Scan for the cell matching the given text and deliver its [x, y] coordinate at center. 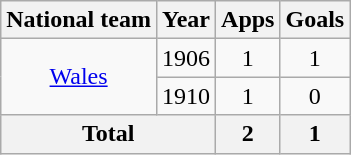
Wales [79, 77]
Year [186, 20]
1906 [186, 58]
Apps [248, 20]
0 [315, 96]
Goals [315, 20]
Total [108, 134]
National team [79, 20]
1910 [186, 96]
2 [248, 134]
